Return the (x, y) coordinate for the center point of the cell that contains the specified text.  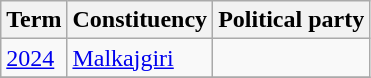
Constituency (140, 20)
Term (34, 20)
Malkajgiri (140, 58)
2024 (34, 58)
Political party (292, 20)
